Output the [x, y] coordinate of the center of the cell containing the given text.  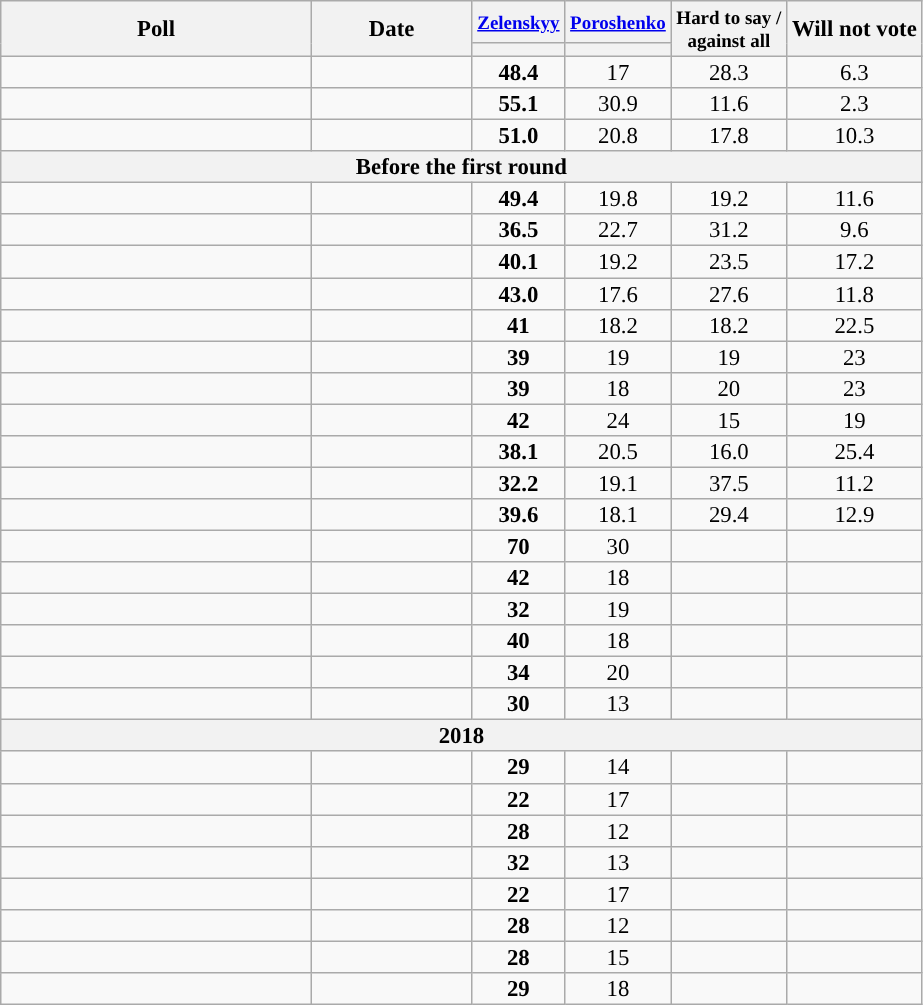
37.5 [729, 483]
40.1 [518, 262]
39.6 [518, 515]
16.0 [729, 452]
20.5 [618, 452]
17.6 [618, 294]
43.0 [518, 294]
2018 [462, 736]
Hard to say /against all [729, 29]
41 [518, 325]
22.5 [854, 325]
2.3 [854, 104]
19.1 [618, 483]
11.2 [854, 483]
38.1 [518, 452]
6.3 [854, 73]
32.2 [518, 483]
Zelenskyy [518, 22]
19.8 [618, 199]
29.4 [729, 515]
10.3 [854, 136]
18.1 [618, 515]
12.9 [854, 515]
9.6 [854, 230]
40 [518, 641]
22.7 [618, 230]
34 [518, 673]
17.2 [854, 262]
55.1 [518, 104]
36.5 [518, 230]
11.8 [854, 294]
28.3 [729, 73]
Date [392, 29]
20.8 [618, 136]
Poll [156, 29]
17.8 [729, 136]
24 [618, 420]
31.2 [729, 230]
27.6 [729, 294]
23.5 [729, 262]
Poroshenko [618, 22]
48.4 [518, 73]
Will not vote [854, 29]
49.4 [518, 199]
51.0 [518, 136]
Before the first round [462, 167]
70 [518, 546]
30.9 [618, 104]
14 [618, 768]
25.4 [854, 452]
